Detect which cell encompasses the target text, then output its (X, Y) center coordinate. 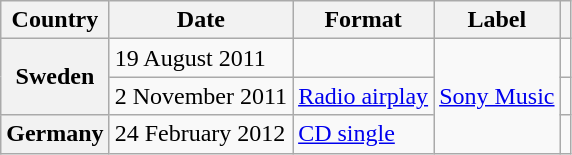
Sony Music (497, 96)
Sweden (55, 77)
CD single (364, 134)
Radio airplay (364, 96)
Date (200, 20)
Format (364, 20)
Label (497, 20)
2 November 2011 (200, 96)
Country (55, 20)
24 February 2012 (200, 134)
Germany (55, 134)
19 August 2011 (200, 58)
